Capture the cell that displays the provided text and extract its [x, y] central coordinate. 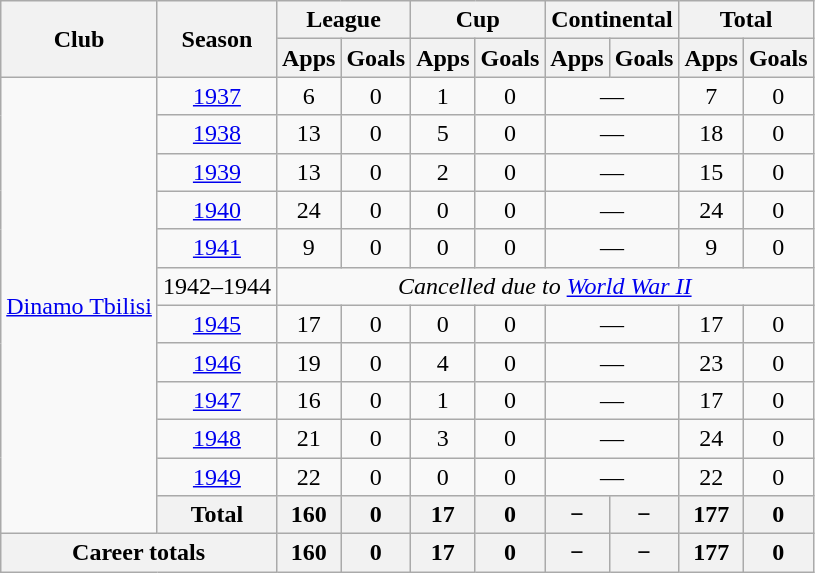
Cup [478, 20]
Club [80, 39]
4 [443, 362]
18 [711, 134]
Career totals [139, 553]
1938 [216, 134]
3 [443, 438]
Season [216, 39]
1939 [216, 172]
1946 [216, 362]
1941 [216, 248]
1937 [216, 96]
1949 [216, 477]
5 [443, 134]
1945 [216, 324]
19 [308, 362]
Cancelled due to World War II [544, 286]
15 [711, 172]
7 [711, 96]
6 [308, 96]
21 [308, 438]
Continental [612, 20]
1948 [216, 438]
Dinamo Tbilisi [80, 306]
1940 [216, 210]
2 [443, 172]
1942–1944 [216, 286]
23 [711, 362]
1947 [216, 400]
League [343, 20]
16 [308, 400]
